Search for the cell housing the specified text and yield its [X, Y] center coordinate. 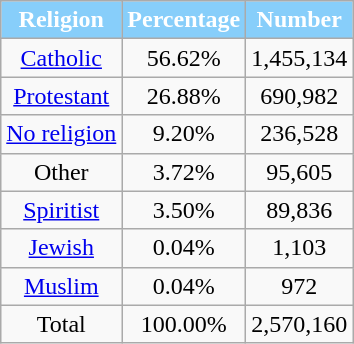
690,982 [300, 96]
1,103 [300, 248]
9.20% [184, 134]
236,528 [300, 134]
Number [300, 20]
95,605 [300, 172]
89,836 [300, 210]
Jewish [62, 248]
Percentage [184, 20]
100.00% [184, 324]
Muslim [62, 286]
1,455,134 [300, 58]
No religion [62, 134]
Other [62, 172]
972 [300, 286]
Spiritist [62, 210]
56.62% [184, 58]
26.88% [184, 96]
Protestant [62, 96]
Catholic [62, 58]
3.50% [184, 210]
2,570,160 [300, 324]
Total [62, 324]
Religion [62, 20]
3.72% [184, 172]
